Return [X, Y] of the center of cell containing provided text 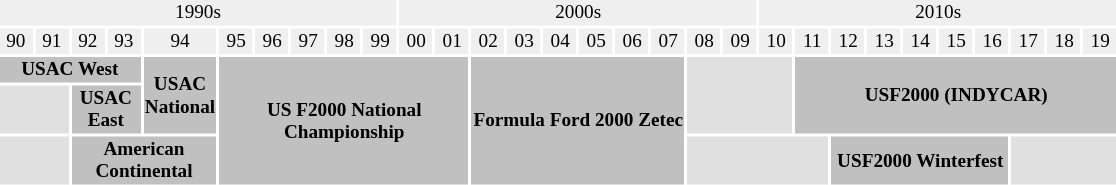
17 [1028, 41]
03 [524, 41]
91 [52, 41]
2000s [578, 13]
01 [452, 41]
18 [1064, 41]
11 [812, 41]
99 [380, 41]
92 [88, 41]
10 [776, 41]
16 [992, 41]
13 [884, 41]
05 [596, 41]
04 [560, 41]
06 [632, 41]
02 [488, 41]
USAC East [106, 110]
97 [308, 41]
14 [920, 41]
96 [272, 41]
93 [124, 41]
15 [956, 41]
USF2000 Winterfest [920, 160]
09 [740, 41]
Formula Ford 2000 Zetec [578, 121]
12 [848, 41]
08 [704, 41]
USAC National [180, 95]
95 [236, 41]
American Continental [144, 160]
98 [344, 41]
07 [668, 41]
94 [180, 41]
US F2000 National Championship [344, 121]
00 [416, 41]
